Return the (x, y) coordinate for the center point of the cell that contains the specified text.  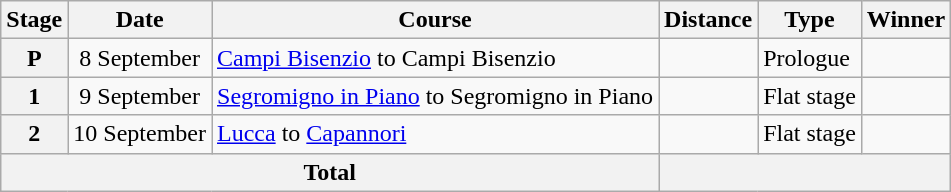
9 September (140, 96)
8 September (140, 58)
Campi Bisenzio to Campi Bisenzio (436, 58)
Date (140, 20)
Type (810, 20)
P (34, 58)
Stage (34, 20)
1 (34, 96)
10 September (140, 134)
Winner (906, 20)
Distance (708, 20)
Segromigno in Piano to Segromigno in Piano (436, 96)
Prologue (810, 58)
Course (436, 20)
Lucca to Capannori (436, 134)
2 (34, 134)
Total (330, 172)
